Return (x, y) of the center of cell containing provided text 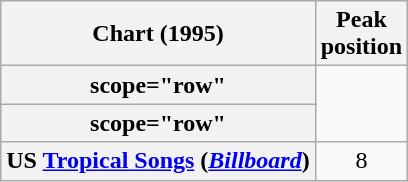
Peakposition (361, 34)
8 (361, 161)
Chart (1995) (158, 34)
US Tropical Songs (Billboard) (158, 161)
